Return the (X, Y) coordinate for the center point of the cell that contains the specified text.  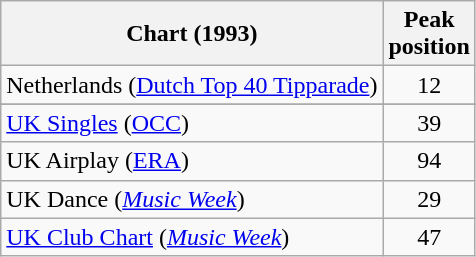
12 (429, 85)
UK Singles (OCC) (192, 123)
UK Dance (Music Week) (192, 199)
Chart (1993) (192, 34)
94 (429, 161)
Peakposition (429, 34)
39 (429, 123)
UK Airplay (ERA) (192, 161)
47 (429, 237)
UK Club Chart (Music Week) (192, 237)
29 (429, 199)
Netherlands (Dutch Top 40 Tipparade) (192, 85)
